Capture the cell that displays the provided text and extract its (X, Y) central coordinate. 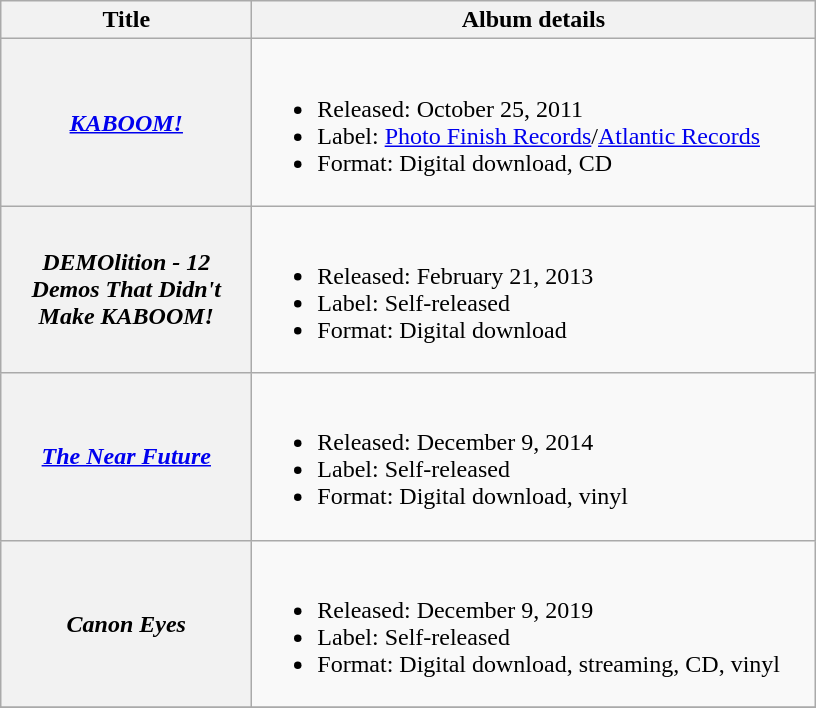
KABOOM! (126, 122)
Released: February 21, 2013Label: Self-releasedFormat: Digital download (534, 290)
Canon Eyes (126, 624)
Released: October 25, 2011Label: Photo Finish Records/Atlantic RecordsFormat: Digital download, CD (534, 122)
The Near Future (126, 456)
DEMOlition - 12 Demos That Didn't Make KABOOM! (126, 290)
Album details (534, 20)
Released: December 9, 2014Label: Self-releasedFormat: Digital download, vinyl (534, 456)
Released: December 9, 2019Label: Self-releasedFormat: Digital download, streaming, CD, vinyl (534, 624)
Title (126, 20)
